Scan for the cell matching the given text and deliver its [X, Y] coordinate at center. 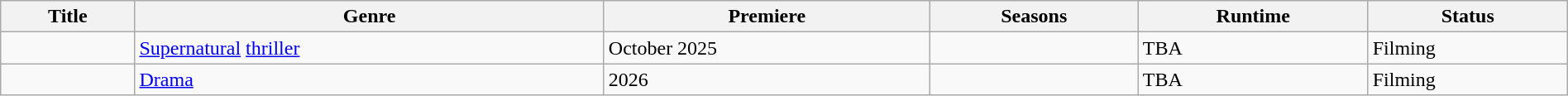
Supernatural thriller [369, 48]
Premiere [767, 17]
Drama [369, 79]
2026 [767, 79]
Seasons [1034, 17]
Runtime [1253, 17]
October 2025 [767, 48]
Genre [369, 17]
Title [68, 17]
Status [1467, 17]
